Output the [X, Y] coordinate of the center of the cell containing the given text.  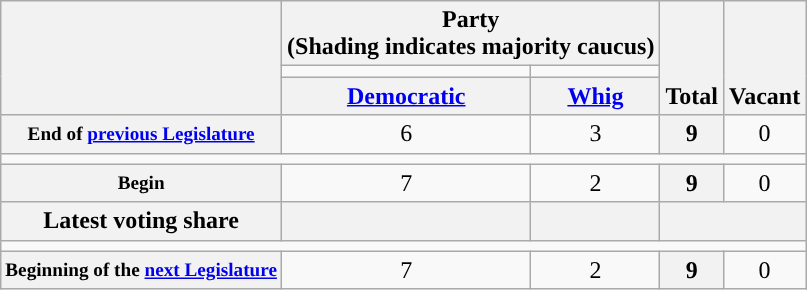
6 [406, 134]
Whig [596, 96]
Party (Shading indicates majority caucus) [471, 34]
Latest voting share [142, 221]
Democratic [406, 96]
End of previous Legislature [142, 134]
Beginning of the next Legislature [142, 270]
Total [692, 58]
Begin [142, 183]
Vacant [764, 58]
3 [596, 134]
